Search for the cell housing the specified text and yield its [x, y] center coordinate. 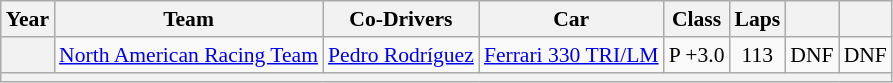
Team [188, 19]
Laps [758, 19]
P +3.0 [697, 55]
Ferrari 330 TRI/LM [572, 55]
Car [572, 19]
Class [697, 19]
North American Racing Team [188, 55]
Pedro Rodríguez [401, 55]
Year [28, 19]
Co-Drivers [401, 19]
113 [758, 55]
